Find where the given text appears and provide that cell's center as [X, Y] coordinate. 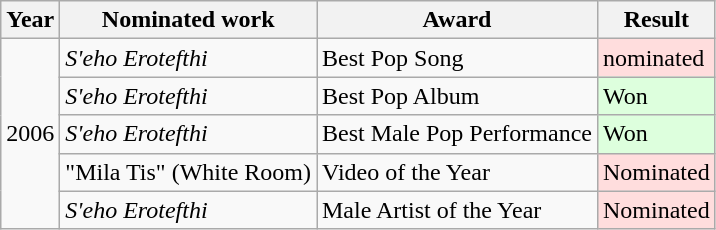
Best Pop Album [456, 96]
Nominated work [188, 20]
Best Male Pop Performance [456, 134]
Award [456, 20]
Year [30, 20]
Male Artist of the Year [456, 210]
Result [656, 20]
Best Pop Song [456, 58]
2006 [30, 134]
"Mila Tis" (White Room) [188, 172]
Video of the Year [456, 172]
nominated [656, 58]
